Capture the cell that displays the provided text and extract its [x, y] central coordinate. 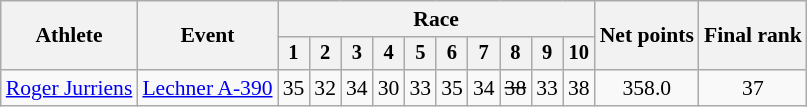
30 [389, 88]
Lechner A-390 [207, 88]
3 [357, 54]
32 [325, 88]
Net points [647, 36]
Event [207, 36]
7 [484, 54]
Athlete [70, 36]
358.0 [647, 88]
Roger Jurriens [70, 88]
5 [420, 54]
1 [294, 54]
37 [753, 88]
8 [516, 54]
Final rank [753, 36]
Race [436, 19]
6 [452, 54]
2 [325, 54]
10 [579, 54]
9 [547, 54]
4 [389, 54]
